Locate the cell with the specified text and output its (X, Y) center coordinate. 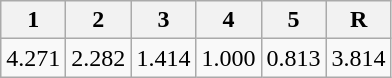
1 (34, 20)
3 (164, 20)
R (358, 20)
2.282 (98, 58)
3.814 (358, 58)
1.414 (164, 58)
2 (98, 20)
0.813 (294, 58)
5 (294, 20)
4.271 (34, 58)
1.000 (228, 58)
4 (228, 20)
